Identify which cell holds the provided text, then report its (x, y) central coordinate. 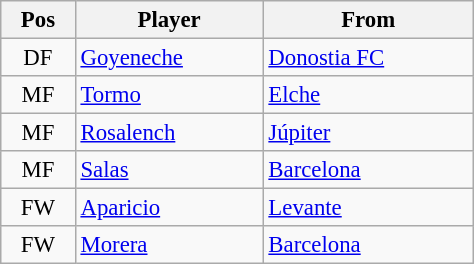
Júpiter (368, 133)
From (368, 20)
Pos (38, 20)
Elche (368, 95)
Tormo (169, 95)
Rosalench (169, 133)
Donostia FC (368, 58)
Levante (368, 208)
Goyeneche (169, 58)
Salas (169, 170)
Morera (169, 245)
Aparicio (169, 208)
Player (169, 20)
DF (38, 58)
